For the text-containing cell, return its midpoint in (x, y) coordinate format. 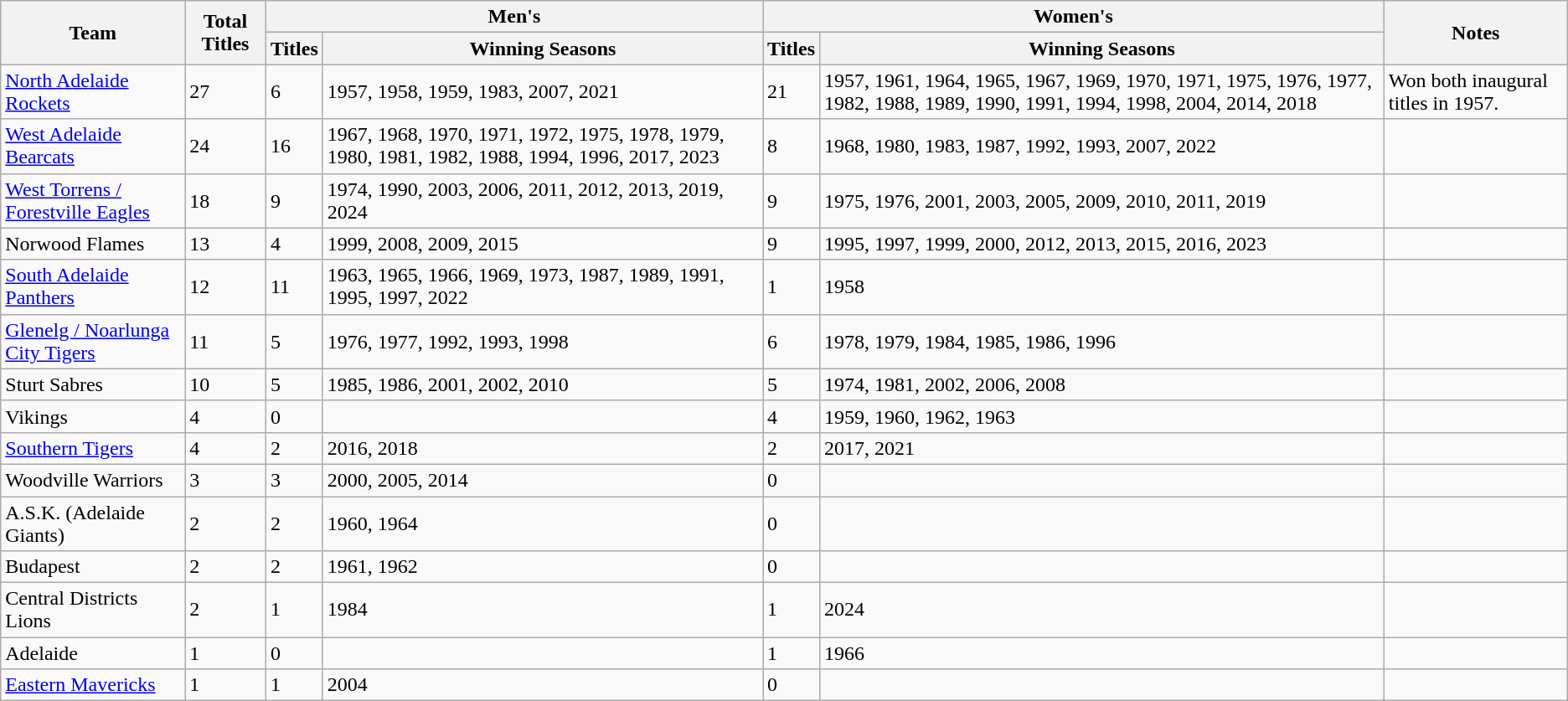
2017, 2021 (1102, 448)
Glenelg / Noarlunga City Tigers (93, 342)
Men's (514, 17)
1957, 1958, 1959, 1983, 2007, 2021 (543, 92)
8 (792, 146)
1985, 1986, 2001, 2002, 2010 (543, 384)
2000, 2005, 2014 (543, 480)
A.S.K. (Adelaide Giants) (93, 523)
1975, 1976, 2001, 2003, 2005, 2009, 2010, 2011, 2019 (1102, 201)
1966 (1102, 653)
1974, 1990, 2003, 2006, 2011, 2012, 2013, 2019, 2024 (543, 201)
2024 (1102, 610)
1974, 1981, 2002, 2006, 2008 (1102, 384)
Total Titles (226, 33)
18 (226, 201)
1968, 1980, 1983, 1987, 1992, 1993, 2007, 2022 (1102, 146)
Budapest (93, 567)
South Adelaide Panthers (93, 286)
Women's (1074, 17)
13 (226, 244)
1957, 1961, 1964, 1965, 1967, 1969, 1970, 1971, 1975, 1976, 1977, 1982, 1988, 1989, 1990, 1991, 1994, 1998, 2004, 2014, 2018 (1102, 92)
1995, 1997, 1999, 2000, 2012, 2013, 2015, 2016, 2023 (1102, 244)
1967, 1968, 1970, 1971, 1972, 1975, 1978, 1979, 1980, 1981, 1982, 1988, 1994, 1996, 2017, 2023 (543, 146)
1984 (543, 610)
24 (226, 146)
Southern Tigers (93, 448)
Central Districts Lions (93, 610)
Woodville Warriors (93, 480)
Sturt Sabres (93, 384)
16 (294, 146)
27 (226, 92)
Won both inaugural titles in 1957. (1476, 92)
1960, 1964 (543, 523)
1976, 1977, 1992, 1993, 1998 (543, 342)
2004 (543, 685)
Adelaide (93, 653)
Eastern Mavericks (93, 685)
1963, 1965, 1966, 1969, 1973, 1987, 1989, 1991, 1995, 1997, 2022 (543, 286)
1961, 1962 (543, 567)
2016, 2018 (543, 448)
North Adelaide Rockets (93, 92)
Team (93, 33)
West Torrens / Forestville Eagles (93, 201)
Vikings (93, 416)
Norwood Flames (93, 244)
10 (226, 384)
1999, 2008, 2009, 2015 (543, 244)
1959, 1960, 1962, 1963 (1102, 416)
1958 (1102, 286)
1978, 1979, 1984, 1985, 1986, 1996 (1102, 342)
Notes (1476, 33)
12 (226, 286)
21 (792, 92)
West Adelaide Bearcats (93, 146)
